Return (x, y) of the center of cell containing provided text 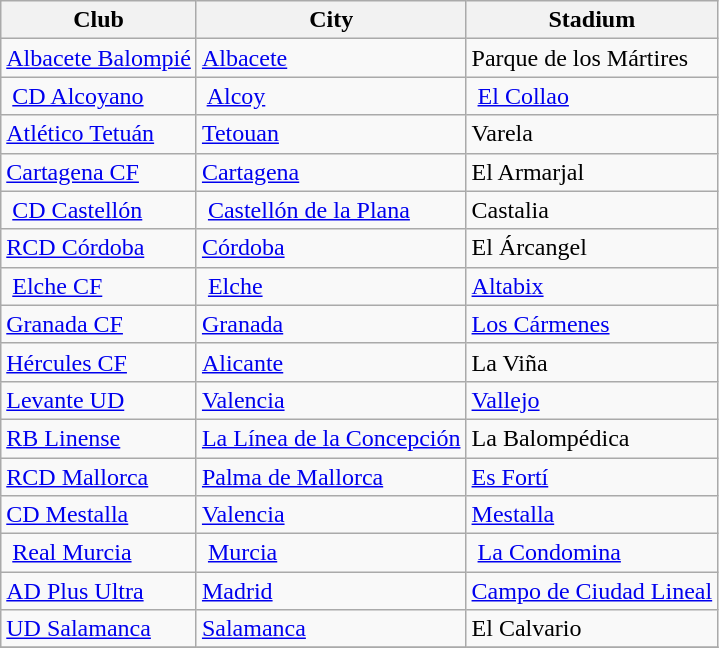
El Collao (592, 96)
Parque de los Mártires (592, 58)
Hércules CF (99, 362)
Varela (592, 134)
Stadium (592, 20)
Real Murcia (99, 553)
Palma de Mallorca (331, 477)
AD Plus Ultra (99, 591)
Alcoy (331, 96)
La Balompédica (592, 438)
CD Alcoyano (99, 96)
La Línea de la Concepción (331, 438)
Madrid (331, 591)
Albacete (331, 58)
Cartagena (331, 172)
CD Castellón (99, 210)
Alicante (331, 362)
Tetouan (331, 134)
Altabix (592, 286)
RCD Córdoba (99, 248)
Cartagena CF (99, 172)
Elche CF (99, 286)
Granada (331, 324)
Castalia (592, 210)
Club (99, 20)
RB Linense (99, 438)
Salamanca (331, 629)
City (331, 20)
Granada CF (99, 324)
Castellón de la Plana (331, 210)
La Condomina (592, 553)
CD Mestalla (99, 515)
Vallejo (592, 400)
Campo de Ciudad Lineal (592, 591)
Los Cármenes (592, 324)
Murcia (331, 553)
RCD Mallorca (99, 477)
Atlético Tetuán (99, 134)
El Árcangel (592, 248)
El Calvario (592, 629)
UD Salamanca (99, 629)
El Armarjal (592, 172)
La Viña (592, 362)
Mestalla (592, 515)
Albacete Balompié (99, 58)
Levante UD (99, 400)
Córdoba (331, 248)
Elche (331, 286)
Es Fortí (592, 477)
